Capture the cell that displays the provided text and extract its (X, Y) central coordinate. 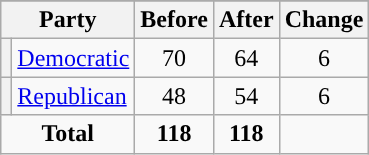
Total (68, 134)
48 (174, 96)
70 (174, 58)
54 (246, 96)
Republican (74, 96)
Party (68, 20)
Change (324, 20)
Democratic (74, 58)
Before (174, 20)
After (246, 20)
64 (246, 58)
